Return the (x, y) coordinate for the center point of the cell that contains the specified text.  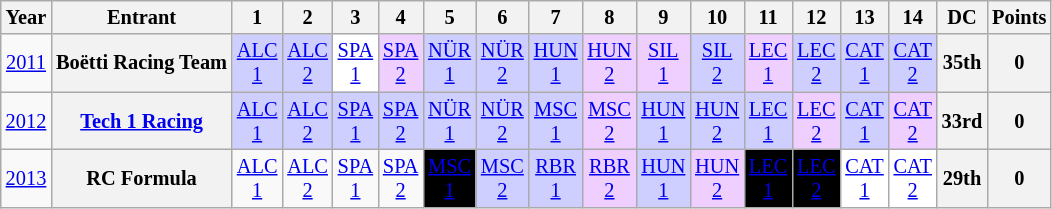
Tech 1 Racing (142, 121)
RBR2 (610, 178)
RBR1 (556, 178)
Year (26, 17)
11 (768, 17)
13 (864, 17)
SIL2 (717, 63)
DC (962, 17)
Points (1019, 17)
29th (962, 178)
9 (663, 17)
14 (913, 17)
4 (400, 17)
2011 (26, 63)
33rd (962, 121)
1 (257, 17)
Entrant (142, 17)
SIL1 (663, 63)
2 (307, 17)
RC Formula (142, 178)
12 (816, 17)
35th (962, 63)
8 (610, 17)
2012 (26, 121)
5 (450, 17)
7 (556, 17)
2013 (26, 178)
Boëtti Racing Team (142, 63)
3 (356, 17)
10 (717, 17)
6 (502, 17)
